Locate the cell with the specified text and output its (x, y) center coordinate. 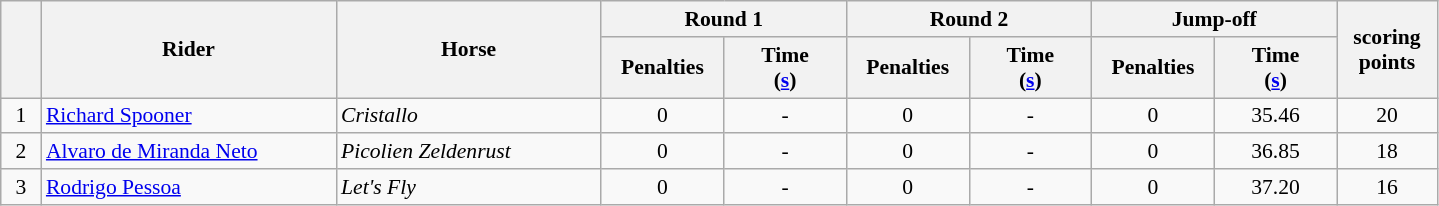
Alvaro de Miranda Neto (188, 152)
Rodrigo Pessoa (188, 187)
Rider (188, 50)
Let's Fly (468, 187)
Picolien Zeldenrust (468, 152)
20 (1387, 116)
scoringpoints (1387, 50)
18 (1387, 152)
Round 1 (724, 19)
37.20 (1276, 187)
36.85 (1276, 152)
Jump-off (1214, 19)
Cristallo (468, 116)
Richard Spooner (188, 116)
35.46 (1276, 116)
3 (21, 187)
Round 2 (968, 19)
16 (1387, 187)
2 (21, 152)
Horse (468, 50)
1 (21, 116)
